Search for the cell housing the specified text and yield its [X, Y] center coordinate. 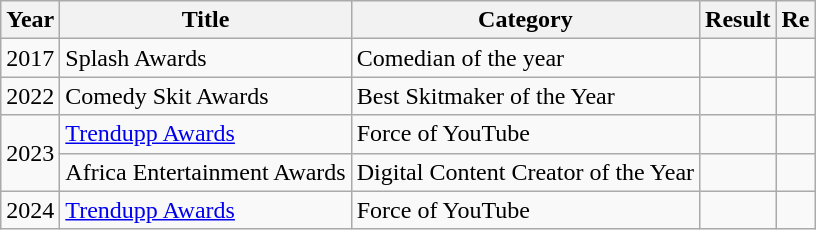
Result [738, 20]
2022 [30, 96]
Category [525, 20]
Re [796, 20]
Year [30, 20]
2023 [30, 153]
Digital Content Creator of the Year [525, 172]
2024 [30, 210]
Best Skitmaker of the Year [525, 96]
2017 [30, 58]
Title [206, 20]
Comedy Skit Awards [206, 96]
Africa Entertainment Awards [206, 172]
Comedian of the year [525, 58]
Splash Awards [206, 58]
